Extract the [X, Y] coordinate from the center of the cell holding the provided text.  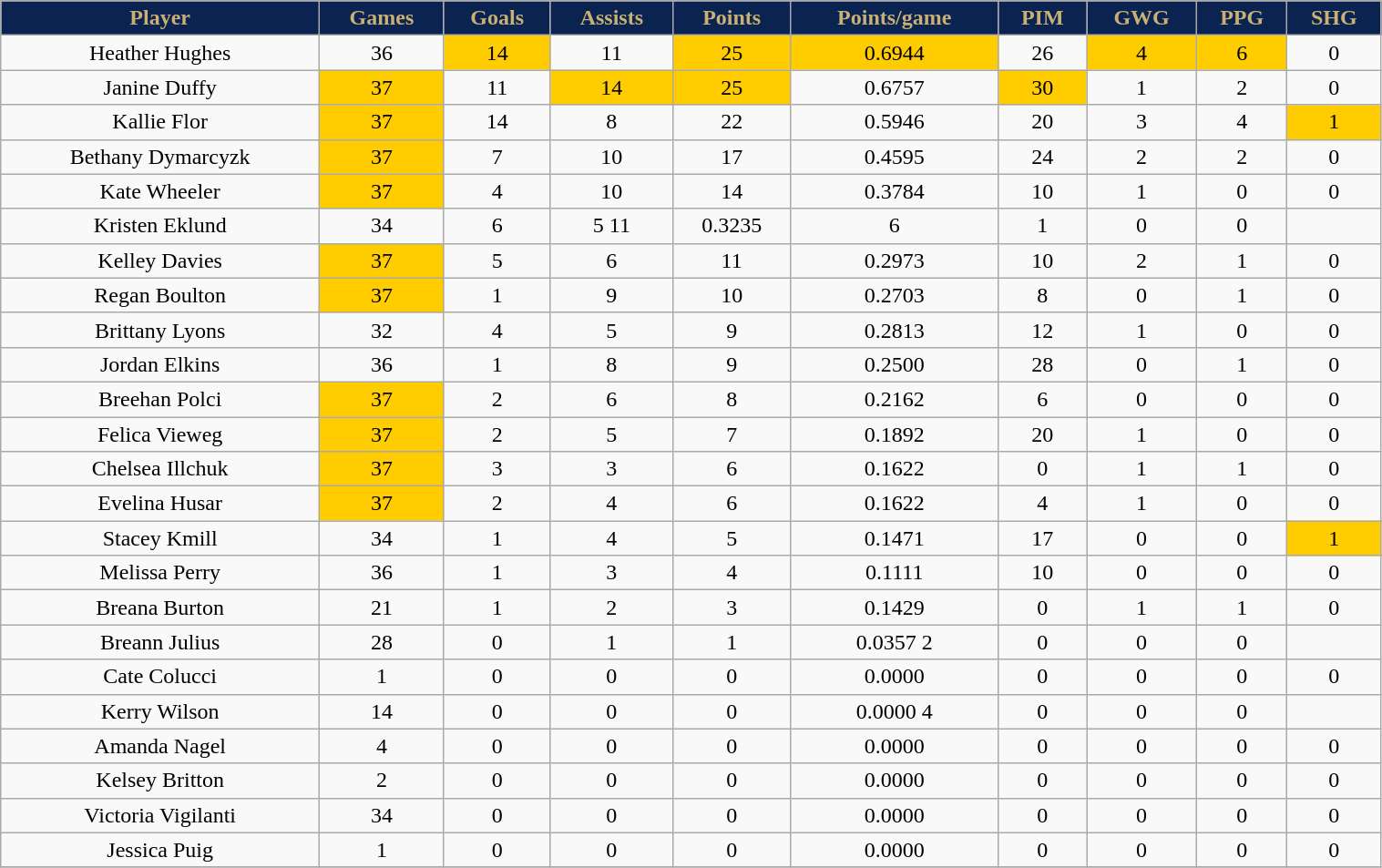
Kate Wheeler [160, 191]
Melissa Perry [160, 573]
Heather Hughes [160, 53]
Victoria Vigilanti [160, 815]
Player [160, 18]
Janine Duffy [160, 87]
0.6757 [895, 87]
0.1429 [895, 608]
Stacey Kmill [160, 538]
Kelley Davies [160, 260]
21 [383, 608]
Jessica Puig [160, 850]
Amanda Nagel [160, 746]
0.2500 [895, 364]
0.5946 [895, 122]
Felica Vieweg [160, 434]
24 [1042, 157]
Breann Julius [160, 642]
22 [732, 122]
0.1892 [895, 434]
0.6944 [895, 53]
0.0000 4 [895, 711]
Chelsea Illchuk [160, 469]
30 [1042, 87]
Points/game [895, 18]
Kerry Wilson [160, 711]
26 [1042, 53]
Cate Colucci [160, 677]
Kallie Flor [160, 122]
Jordan Elkins [160, 364]
PPG [1243, 18]
0.0357 2 [895, 642]
0.2703 [895, 295]
Goals [497, 18]
GWG [1142, 18]
0.4595 [895, 157]
32 [383, 330]
0.1111 [895, 573]
0.1471 [895, 538]
0.3235 [732, 226]
Evelina Husar [160, 504]
0.2162 [895, 399]
SHG [1334, 18]
0.2813 [895, 330]
0.3784 [895, 191]
Kristen Eklund [160, 226]
12 [1042, 330]
0.2973 [895, 260]
PIM [1042, 18]
Kelsey Britton [160, 781]
Games [383, 18]
5 11 [612, 226]
Brittany Lyons [160, 330]
Points [732, 18]
Regan Boulton [160, 295]
Breana Burton [160, 608]
Bethany Dymarcyzk [160, 157]
Breehan Polci [160, 399]
Assists [612, 18]
